Search for the cell housing the specified text and yield its (x, y) center coordinate. 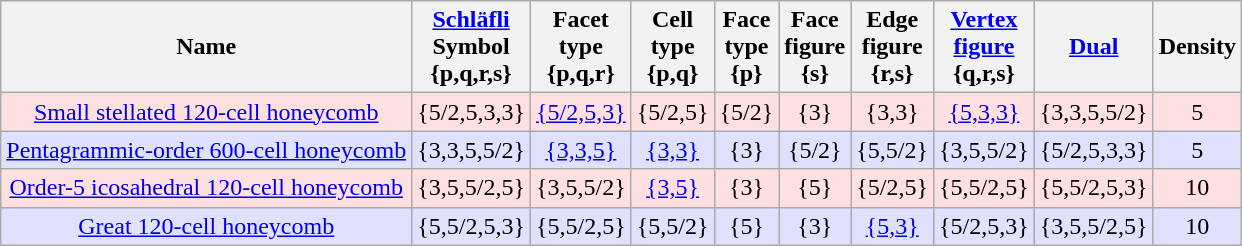
Name (206, 47)
Small stellated 120-cell honeycomb (206, 112)
Density (1197, 47)
{3,5} (672, 188)
Facettype{p,q,r} (580, 47)
Order-5 icosahedral 120-cell honeycomb (206, 188)
Dual (1094, 47)
Celltype{p,q} (672, 47)
{5,3} (892, 226)
{3,3,5} (580, 150)
Facefigure{s} (815, 47)
SchläfliSymbol{p,q,r,s} (472, 47)
Edgefigure{r,s} (892, 47)
{5,3,3} (984, 112)
Vertexfigure{q,r,s} (984, 47)
Facetype{p} (746, 47)
Great 120-cell honeycomb (206, 226)
Pentagrammic-order 600-cell honeycomb (206, 150)
